Detect which cell encompasses the target text, then output its (X, Y) center coordinate. 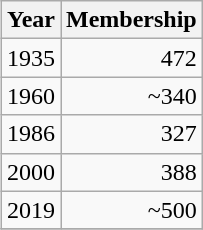
1935 (30, 58)
2000 (30, 172)
1960 (30, 96)
327 (132, 134)
Year (30, 20)
2019 (30, 210)
~500 (132, 210)
1986 (30, 134)
472 (132, 58)
Membership (132, 20)
388 (132, 172)
~340 (132, 96)
